From the cell containing the given text, extract its center point as [x, y] coordinate. 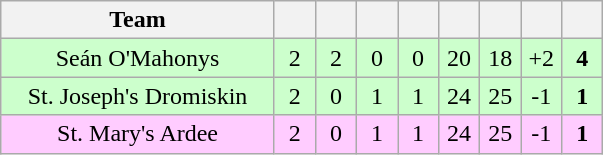
20 [460, 58]
+2 [542, 58]
Team [138, 20]
18 [500, 58]
St. Mary's Ardee [138, 134]
4 [582, 58]
St. Joseph's Dromiskin [138, 96]
Seán O'Mahonys [138, 58]
